Find where the given text appears and provide that cell's center as (x, y) coordinate. 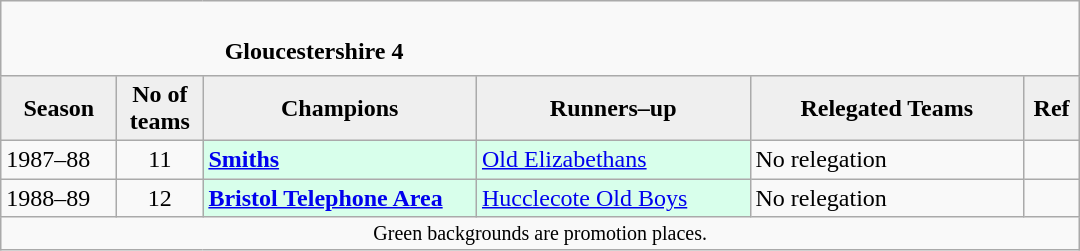
1988–89 (59, 197)
Season (59, 108)
1987–88 (59, 159)
Runners–up (613, 108)
Relegated Teams (887, 108)
No of teams (160, 108)
Smiths (340, 159)
Old Elizabethans (613, 159)
Ref (1052, 108)
12 (160, 197)
Champions (340, 108)
Bristol Telephone Area (340, 197)
Green backgrounds are promotion places. (540, 234)
11 (160, 159)
Hucclecote Old Boys (613, 197)
